Detect which cell encompasses the target text, then output its [X, Y] center coordinate. 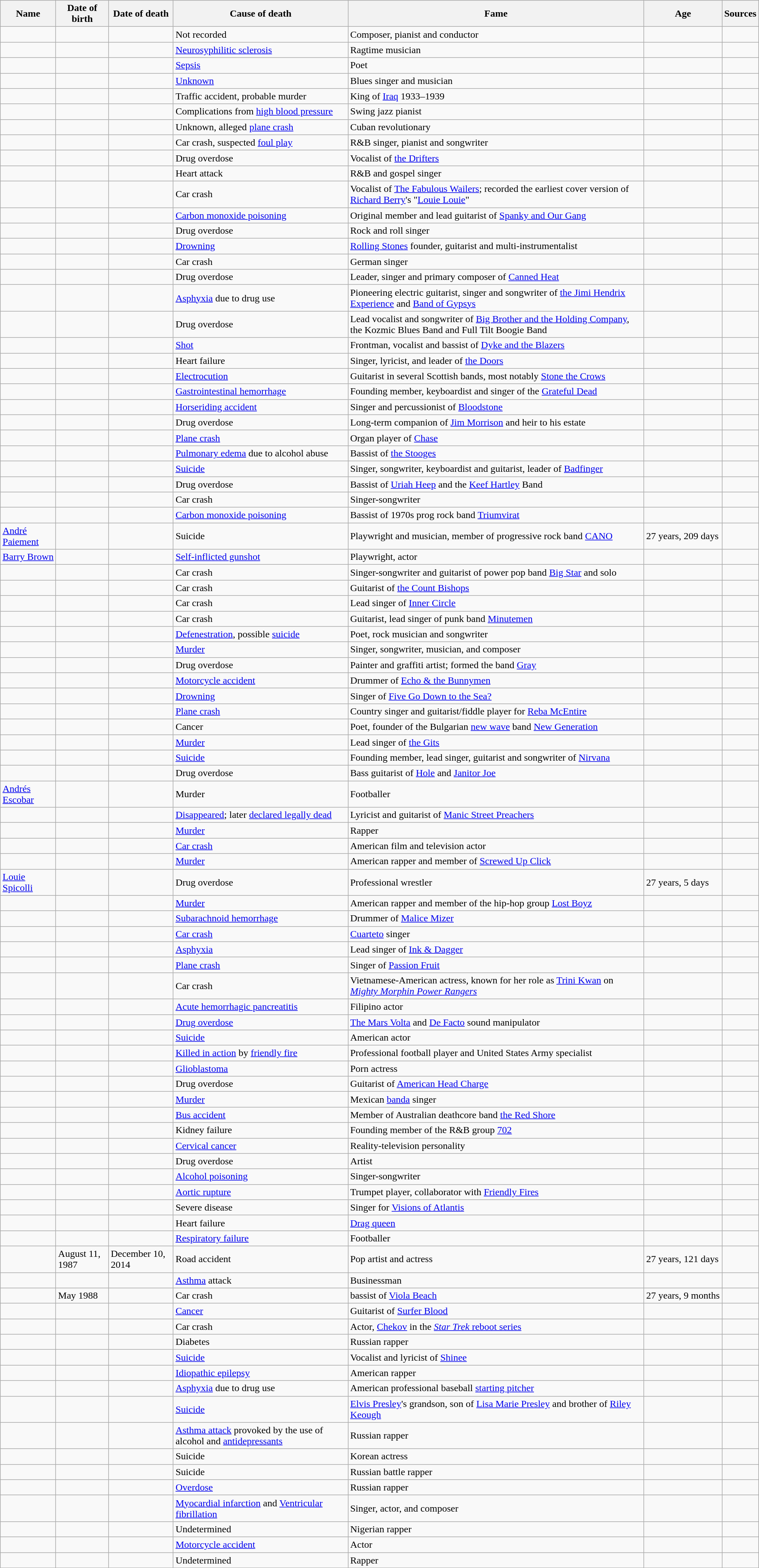
Vocalist of The Fabulous Wailers; recorded the earliest cover version of Richard Berry's "Louie Louie" [496, 194]
Vietnamese-American actress, known for her role as Trini Kwan on Mighty Morphin Power Rangers [496, 986]
Bassist of 1970s prog rock band Triumvirat [496, 515]
Aortic rupture [260, 1192]
Singer, actor, and composer [496, 1508]
German singer [496, 262]
Blues singer and musician [496, 81]
Founding member of the R&B group 702 [496, 1130]
Elvis Presley's grandson, son of Lisa Marie Presley and brother of Riley Keough [496, 1409]
Playwright, actor [496, 557]
American rapper and member of Screwed Up Click [496, 861]
Leader, singer and primary composer of Canned Heat [496, 277]
Drummer of Echo & the Bunnymen [496, 680]
Pioneering electric guitarist, singer and songwriter of the Jimi Hendrix Experience and Band of Gypsys [496, 298]
Guitarist of Surfer Blood [496, 1311]
Singer for Visions of Atlantis [496, 1207]
Overdose [260, 1487]
Drummer of Malice Mizer [496, 918]
Composer, pianist and conductor [496, 34]
Shot [260, 345]
Singer, songwriter, keyboardist and guitarist, leader of Badfinger [496, 469]
R&B and gospel singer [496, 173]
Singer, songwriter, musician, and composer [496, 650]
Frontman, vocalist and bassist of Dyke and the Blazers [496, 345]
Playwright and musician, member of progressive rock band CANO [496, 536]
27 years, 121 days [683, 1259]
Glioblastoma [260, 1069]
Singer-songwriter and guitarist of power pop band Big Star and solo [496, 572]
André Paiement [28, 536]
Name [28, 14]
Lead singer of the Gits [496, 742]
Andrés Escobar [28, 794]
Respiratory failure [260, 1238]
Complications from high blood pressure [260, 112]
Cause of death [260, 14]
Original member and lead guitarist of Spanky and Our Gang [496, 215]
Founding member, keyboardist and singer of the Grateful Dead [496, 391]
Bassist of Uriah Heep and the Keef Hartley Band [496, 484]
Singer, lyricist, and leader of the Doors [496, 361]
Organ player of Chase [496, 438]
Asphyxia [260, 949]
Bassist of the Stooges [496, 453]
Guitarist of the Count Bishops [496, 588]
Filipino actor [496, 1007]
Member of Australian deathcore band the Red Shore [496, 1115]
27 years, 5 days [683, 882]
Country singer and guitarist/fiddle player for Reba McEntire [496, 711]
Poet [496, 65]
Alcohol poisoning [260, 1177]
Drag queen [496, 1223]
Professional football player and United States Army specialist [496, 1053]
Rolling Stones founder, guitarist and multi-instrumentalist [496, 246]
Subarachnoid hemorrhage [260, 918]
Not recorded [260, 34]
Car crash, suspected foul play [260, 142]
Lead vocalist and songwriter of Big Brother and the Holding Company, the Kozmic Blues Band and Full Tilt Boogie Band [496, 325]
27 years, 9 months [683, 1296]
Date of birth [82, 14]
Louie Spicolli [28, 882]
Diabetes [260, 1342]
The Mars Volta and De Facto sound manipulator [496, 1022]
Vocalist and lyricist of Shinee [496, 1357]
American actor [496, 1038]
Heart attack [260, 173]
Severe disease [260, 1207]
Guitarist, lead singer of punk band Minutemen [496, 619]
Fame [496, 14]
Gastrointestinal hemorrhage [260, 391]
Poet, founder of the Bulgarian new wave band New Generation [496, 727]
American film and television actor [496, 846]
Professional wrestler [496, 882]
Bus accident [260, 1115]
bassist of Viola Beach [496, 1296]
Singer and percussionist of Bloodstone [496, 407]
Lead singer of Inner Circle [496, 603]
Long-term companion of Jim Morrison and heir to his estate [496, 422]
Swing jazz pianist [496, 112]
Porn actress [496, 1069]
Sepsis [260, 65]
Bass guitarist of Hole and Janitor Joe [496, 773]
Painter and graffiti artist; formed the band Gray [496, 665]
American rapper and member of the hip-hop group Lost Boyz [496, 903]
Kidney failure [260, 1130]
Neurosyphilitic sclerosis [260, 50]
Guitarist of American Head Charge [496, 1084]
King of Iraq 1933–1939 [496, 96]
August 11, 1987 [82, 1259]
Korean actress [496, 1456]
Russian battle rapper [496, 1472]
Pop artist and actress [496, 1259]
Horseriding accident [260, 407]
Cuban revolutionary [496, 127]
May 1988 [82, 1296]
Disappeared; later declared legally dead [260, 815]
Unknown, alleged plane crash [260, 127]
Killed in action by friendly fire [260, 1053]
Actor, Chekov in the Star Trek reboot series [496, 1327]
Traffic accident, probable murder [260, 96]
Rock and roll singer [496, 231]
Lead singer of Ink & Dagger [496, 949]
Trumpet player, collaborator with Friendly Fires [496, 1192]
Sources [740, 14]
Actor [496, 1544]
Unknown [260, 81]
Artist [496, 1161]
American rapper [496, 1373]
Age [683, 14]
R&B singer, pianist and songwriter [496, 142]
American professional baseball starting pitcher [496, 1388]
Vocalist of the Drifters [496, 158]
Myocardial infarction and Ventricular fibrillation [260, 1508]
Barry Brown [28, 557]
Singer of Five Go Down to the Sea? [496, 696]
Road accident [260, 1259]
Pulmonary edema due to alcohol abuse [260, 453]
Mexican banda singer [496, 1099]
Cuarteto singer [496, 934]
Guitarist in several Scottish bands, most notably Stone the Crows [496, 376]
Electrocution [260, 376]
Date of death [141, 14]
Lyricist and guitarist of Manic Street Preachers [496, 815]
Idiopathic epilepsy [260, 1373]
Cervical cancer [260, 1146]
Asthma attack provoked by the use of alcohol and antidepressants [260, 1435]
Ragtime musician [496, 50]
Self-inflicted gunshot [260, 557]
Acute hemorrhagic pancreatitis [260, 1007]
December 10, 2014 [141, 1259]
Nigerian rapper [496, 1529]
Asthma attack [260, 1280]
Singer of Passion Fruit [496, 965]
Reality-television personality [496, 1146]
27 years, 209 days [683, 536]
Founding member, lead singer, guitarist and songwriter of Nirvana [496, 758]
Poet, rock musician and songwriter [496, 634]
Defenestration, possible suicide [260, 634]
Businessman [496, 1280]
